Extract the [x, y] coordinate from the center of the cell holding the provided text.  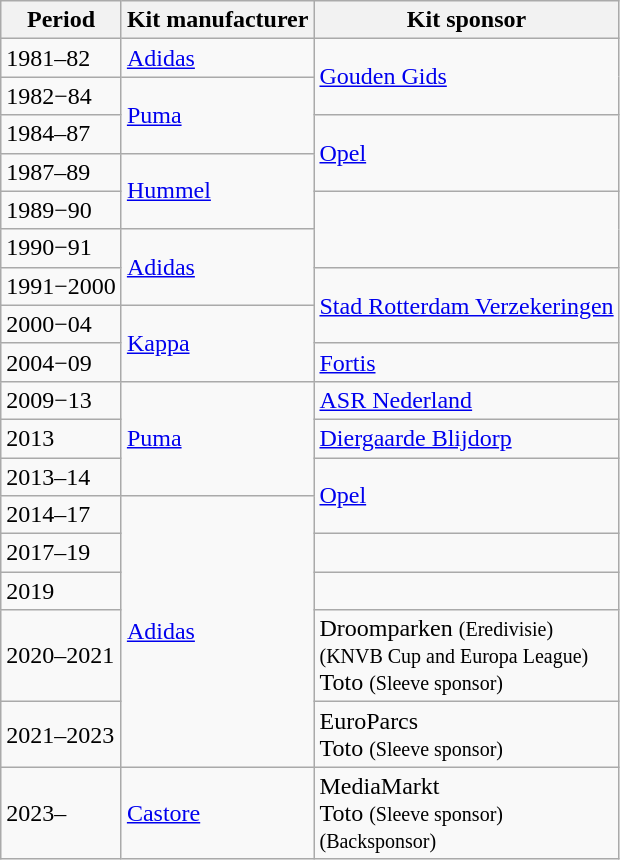
2021–2023 [62, 734]
EuroParcsToto (Sleeve sponsor) [466, 734]
1987–89 [62, 172]
Kit sponsor [466, 20]
ASR Nederland [466, 400]
2000−04 [62, 324]
1990−91 [62, 248]
Stad Rotterdam Verzekeringen [466, 305]
1984–87 [62, 134]
2020–2021 [62, 656]
1989−90 [62, 210]
MediaMarktToto (Sleeve sponsor) (Backsponsor) [466, 813]
2017–19 [62, 553]
2009−13 [62, 400]
Hummel [218, 191]
Kappa [218, 343]
2023– [62, 813]
2013–14 [62, 477]
1982−84 [62, 96]
Droomparken (Eredivisie) (KNVB Cup and Europa League)Toto (Sleeve sponsor) [466, 656]
Gouden Gids [466, 77]
Period [62, 20]
2004−09 [62, 362]
2013 [62, 438]
2014–17 [62, 515]
Diergaarde Blijdorp [466, 438]
Kit manufacturer [218, 20]
1981–82 [62, 58]
1991−2000 [62, 286]
Castore [218, 813]
Fortis [466, 362]
2019 [62, 591]
